Identify which cell holds the provided text, then report its [X, Y] central coordinate. 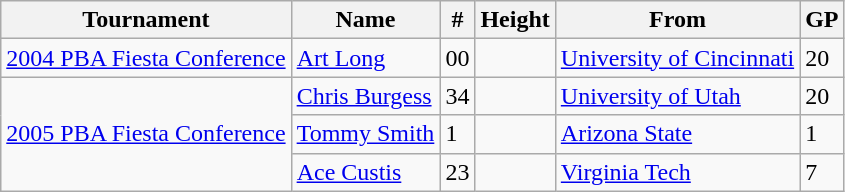
# [458, 20]
GP [822, 20]
Art Long [366, 58]
University of Utah [677, 96]
Tommy Smith [366, 134]
From [677, 20]
Name [366, 20]
2005 PBA Fiesta Conference [146, 134]
7 [822, 172]
Height [515, 20]
University of Cincinnati [677, 58]
23 [458, 172]
Ace Custis [366, 172]
2004 PBA Fiesta Conference [146, 58]
Tournament [146, 20]
Arizona State [677, 134]
34 [458, 96]
Chris Burgess [366, 96]
00 [458, 58]
Virginia Tech [677, 172]
